Scan for the cell matching the given text and deliver its [x, y] coordinate at center. 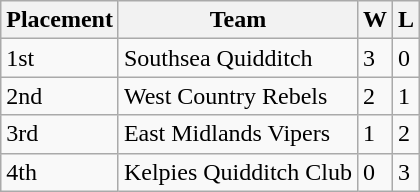
Kelpies Quidditch Club [238, 172]
Southsea Quidditch [238, 58]
1st [60, 58]
L [406, 20]
3rd [60, 134]
Team [238, 20]
4th [60, 172]
W [374, 20]
2nd [60, 96]
East Midlands Vipers [238, 134]
Placement [60, 20]
West Country Rebels [238, 96]
